Determine the (X, Y) coordinate at the center of the cell enclosing the given text.  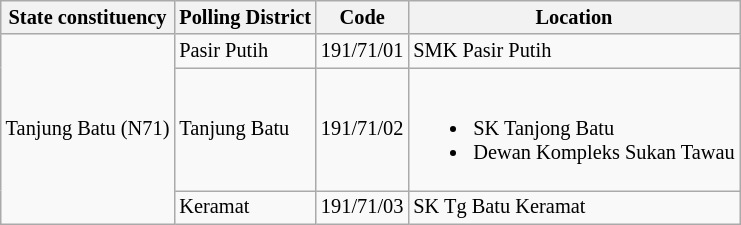
191/71/01 (362, 51)
191/71/02 (362, 129)
Tanjung Batu (245, 129)
Polling District (245, 17)
191/71/03 (362, 207)
Code (362, 17)
Keramat (245, 207)
Pasir Putih (245, 51)
SK Tanjong BatuDewan Kompleks Sukan Tawau (574, 129)
Tanjung Batu (N71) (88, 129)
Location (574, 17)
State constituency (88, 17)
SMK Pasir Putih (574, 51)
SK Tg Batu Keramat (574, 207)
